Return the (X, Y) coordinate for the center point of the cell that contains the specified text.  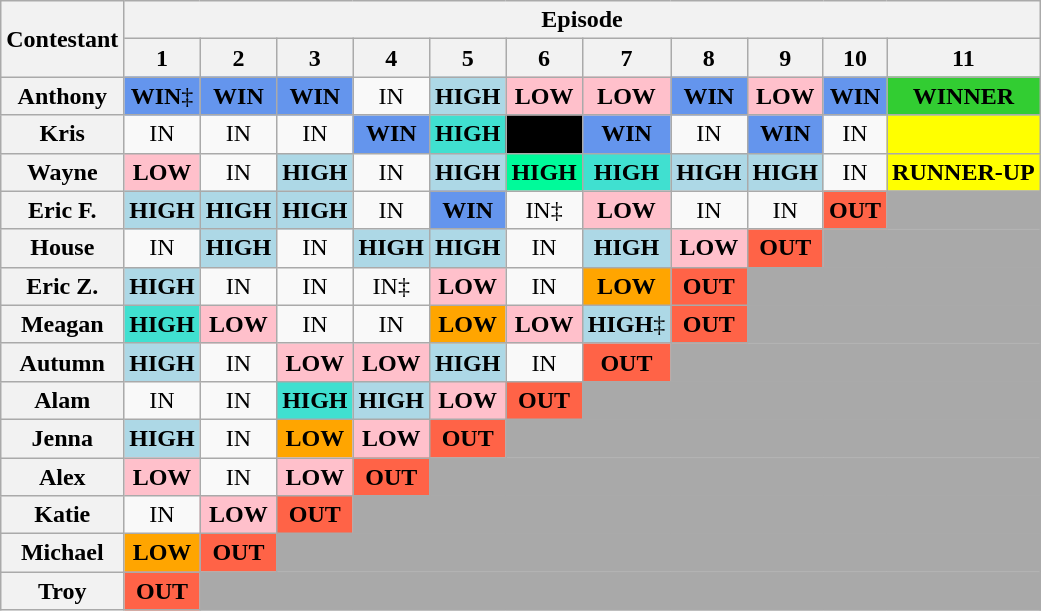
11 (964, 58)
10 (854, 58)
9 (785, 58)
3 (315, 58)
Jenna (62, 438)
7 (626, 58)
Eric Z. (62, 286)
Eric F. (62, 210)
5 (467, 58)
Michael (62, 553)
Contestant (62, 39)
Katie (62, 515)
HIGH‡ (626, 324)
WINNER (964, 96)
Anthony (62, 96)
Alex (62, 477)
Episode (582, 20)
House (62, 248)
WIN‡ (162, 96)
RUNNER-UP (964, 172)
Autumn (62, 362)
Wayne (62, 172)
8 (709, 58)
Kris (62, 134)
6 (544, 58)
2 (238, 58)
Meagan (62, 324)
Troy (62, 591)
1 (162, 58)
Alam (62, 400)
4 (391, 58)
